Scan for the cell matching the given text and deliver its (x, y) coordinate at center. 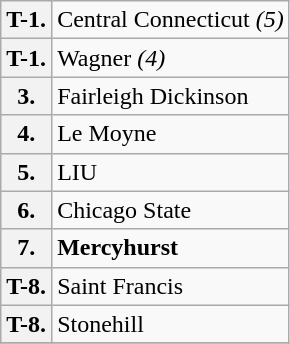
6. (26, 210)
5. (26, 172)
3. (26, 96)
Central Connecticut (5) (171, 20)
Stonehill (171, 324)
Mercyhurst (171, 248)
Le Moyne (171, 134)
LIU (171, 172)
Wagner (4) (171, 58)
Saint Francis (171, 286)
Fairleigh Dickinson (171, 96)
4. (26, 134)
7. (26, 248)
Chicago State (171, 210)
